Detect which cell encompasses the target text, then output its (x, y) center coordinate. 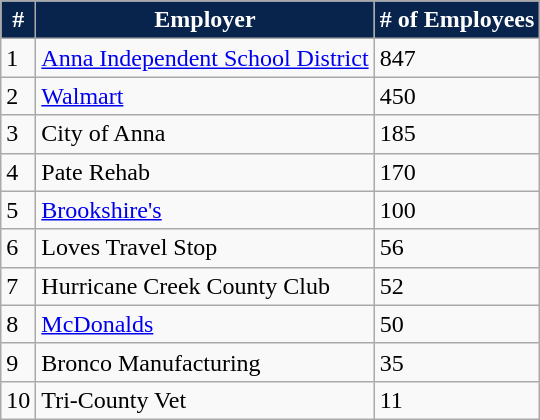
8 (18, 324)
Tri-County Vet (205, 400)
35 (457, 362)
Employer (205, 20)
6 (18, 248)
56 (457, 248)
4 (18, 172)
# (18, 20)
9 (18, 362)
5 (18, 210)
City of Anna (205, 134)
Anna Independent School District (205, 58)
185 (457, 134)
Walmart (205, 96)
2 (18, 96)
52 (457, 286)
Brookshire's (205, 210)
Hurricane Creek County Club (205, 286)
7 (18, 286)
Loves Travel Stop (205, 248)
Bronco Manufacturing (205, 362)
450 (457, 96)
1 (18, 58)
170 (457, 172)
McDonalds (205, 324)
100 (457, 210)
10 (18, 400)
3 (18, 134)
11 (457, 400)
Pate Rehab (205, 172)
50 (457, 324)
847 (457, 58)
# of Employees (457, 20)
